Provide the [x, y] coordinate of the cell's center where the given text is located.  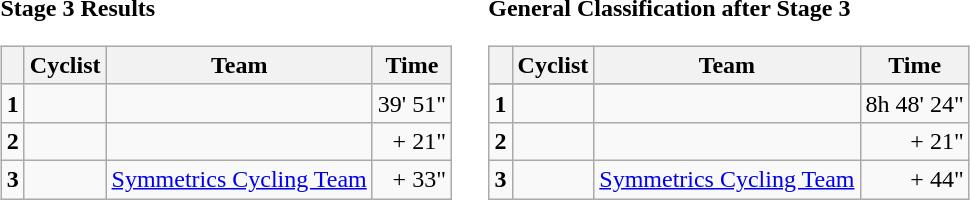
39' 51" [412, 103]
8h 48' 24" [914, 103]
+ 44" [914, 179]
+ 33" [412, 179]
